Pinpoint the cell where the given text exists, returning its [X, Y] midpoint coordinate. 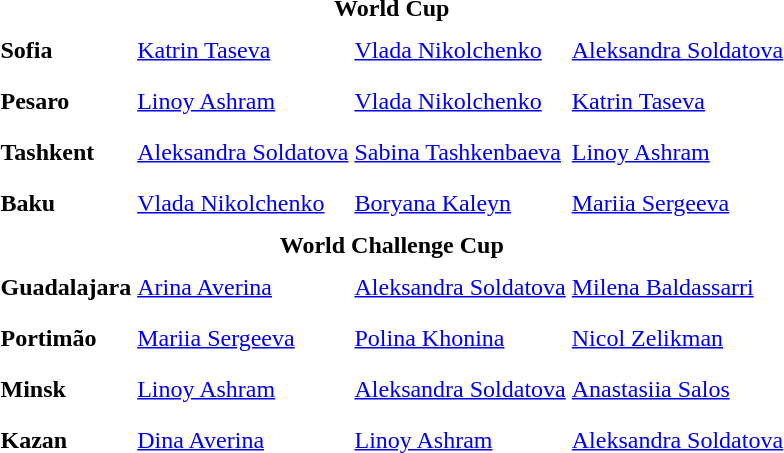
Sabina Tashkenbaeva [460, 152]
Milena Baldassarri [677, 287]
Anastasiia Salos [677, 389]
Nicol Zelikman [677, 338]
Arina Averina [243, 287]
Boryana Kaleyn [460, 203]
Polina Khonina [460, 338]
